From the cell containing the given text, extract its center point as [X, Y] coordinate. 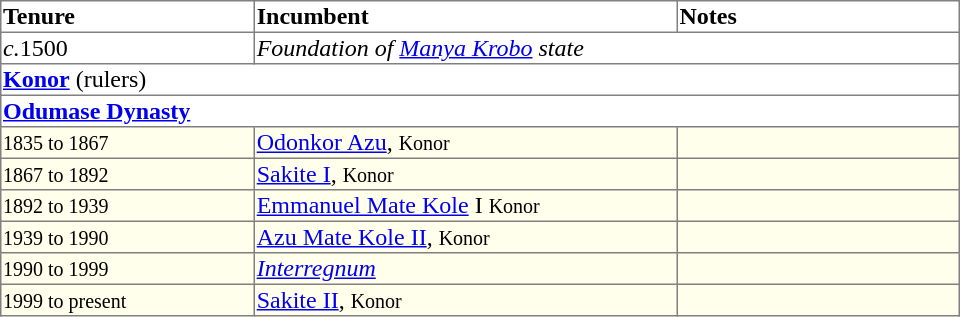
Sakite I, Konor [466, 174]
Emmanuel Mate Kole I Konor [466, 206]
1990 to 1999 [128, 269]
Incumbent [466, 17]
Foundation of Manya Krobo state [606, 48]
Odonkor Azu, Konor [466, 143]
Azu Mate Kole II, Konor [466, 237]
Interregnum [466, 269]
1892 to 1939 [128, 206]
1867 to 1892 [128, 174]
1999 to present [128, 300]
Konor (rulers) [480, 80]
Notes [818, 17]
c.1500 [128, 48]
Sakite II, Konor [466, 300]
1835 to 1867 [128, 143]
Tenure [128, 17]
Odumase Dynasty [480, 111]
1939 to 1990 [128, 237]
